Return (x, y) of the center of cell containing provided text 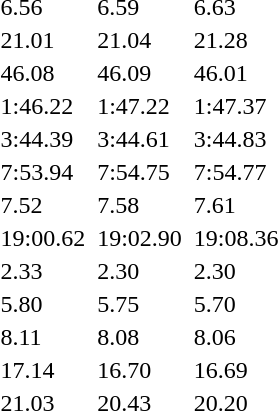
2.30 (140, 271)
3:44.61 (140, 139)
21.04 (140, 40)
46.09 (140, 73)
16.70 (140, 370)
1:47.22 (140, 106)
8.08 (140, 337)
7.58 (140, 205)
5.75 (140, 304)
19:02.90 (140, 238)
7:54.75 (140, 172)
